Scan for the cell matching the given text and deliver its [X, Y] coordinate at center. 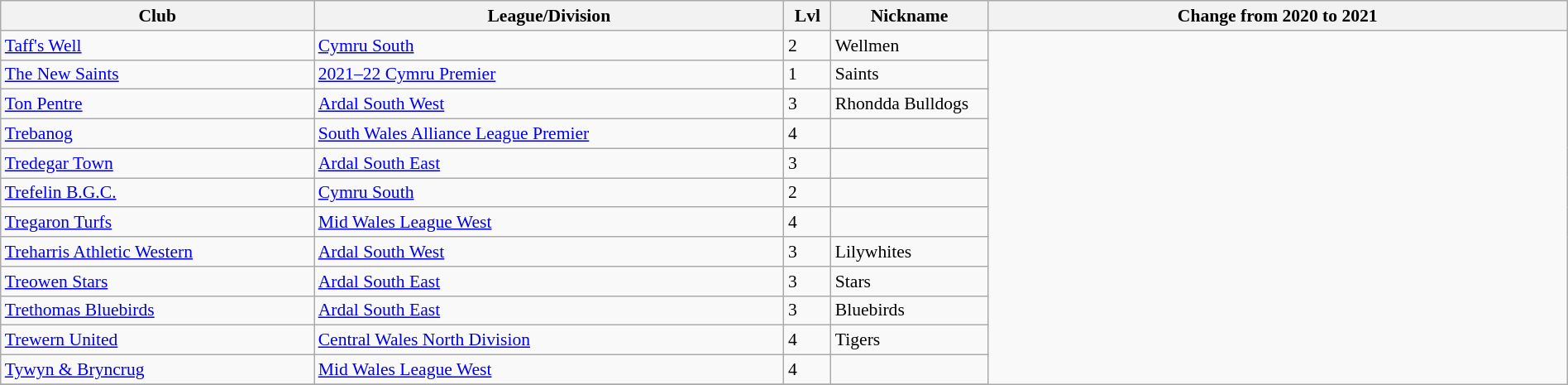
Tregaron Turfs [157, 223]
Change from 2020 to 2021 [1277, 16]
Stars [910, 282]
Trebanog [157, 134]
Tywyn & Bryncrug [157, 370]
Lvl [807, 16]
Treharris Athletic Western [157, 252]
Trethomas Bluebirds [157, 310]
Wellmen [910, 46]
Saints [910, 75]
1 [807, 75]
2021–22 Cymru Premier [549, 75]
Club [157, 16]
Treowen Stars [157, 282]
League/Division [549, 16]
Trefelin B.G.C. [157, 193]
Ton Pentre [157, 104]
Nickname [910, 16]
Taff's Well [157, 46]
Tigers [910, 340]
Trewern United [157, 340]
The New Saints [157, 75]
Lilywhites [910, 252]
Central Wales North Division [549, 340]
South Wales Alliance League Premier [549, 134]
Bluebirds [910, 310]
Rhondda Bulldogs [910, 104]
Tredegar Town [157, 163]
